Pinpoint the cell where the given text exists, returning its (x, y) midpoint coordinate. 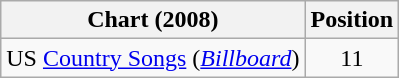
11 (352, 58)
Chart (2008) (153, 20)
US Country Songs (Billboard) (153, 58)
Position (352, 20)
